Pinpoint the cell where the given text exists, returning its [X, Y] midpoint coordinate. 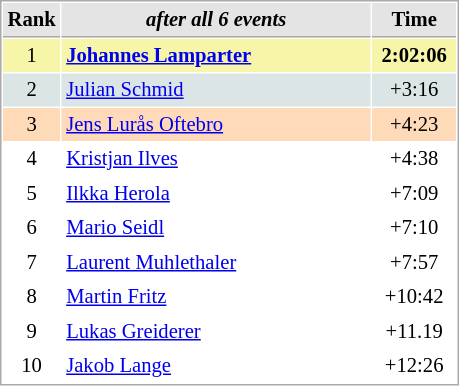
Rank [32, 20]
Time [414, 20]
Lukas Greiderer [216, 332]
Johannes Lamparter [216, 56]
Kristjan Ilves [216, 158]
Ilkka Herola [216, 194]
+10:42 [414, 296]
4 [32, 158]
9 [32, 332]
1 [32, 56]
+7:09 [414, 194]
+12:26 [414, 366]
2 [32, 90]
+4:23 [414, 124]
+3:16 [414, 90]
7 [32, 262]
Julian Schmid [216, 90]
Martin Fritz [216, 296]
after all 6 events [216, 20]
+7:10 [414, 228]
+4:38 [414, 158]
3 [32, 124]
Jens Lurås Oftebro [216, 124]
+11.19 [414, 332]
Laurent Muhlethaler [216, 262]
+7:57 [414, 262]
8 [32, 296]
10 [32, 366]
2:02:06 [414, 56]
5 [32, 194]
Mario Seidl [216, 228]
Jakob Lange [216, 366]
6 [32, 228]
